Capture the cell that displays the provided text and extract its [x, y] central coordinate. 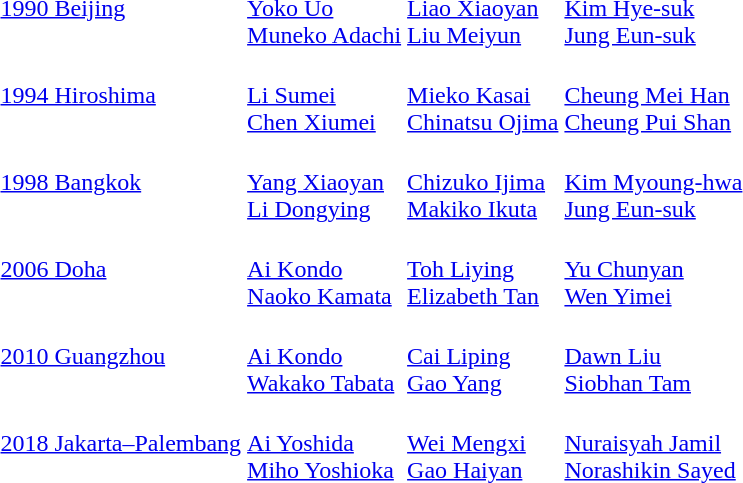
Ai KondoWakako Tabata [324, 356]
Yang XiaoyanLi Dongying [324, 182]
Cai LipingGao Yang [483, 356]
Mieko KasaiChinatsu Ojima [483, 95]
Toh LiyingElizabeth Tan [483, 269]
Ai KondoNaoko Kamata [324, 269]
Li SumeiChen Xiumei [324, 95]
Chizuko IjimaMakiko Ikuta [483, 182]
